Return the [X, Y] coordinate for the center point of the cell that contains the specified text.  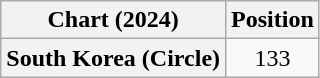
Position [273, 20]
Chart (2024) [114, 20]
South Korea (Circle) [114, 58]
133 [273, 58]
